Detect which cell encompasses the target text, then output its [X, Y] center coordinate. 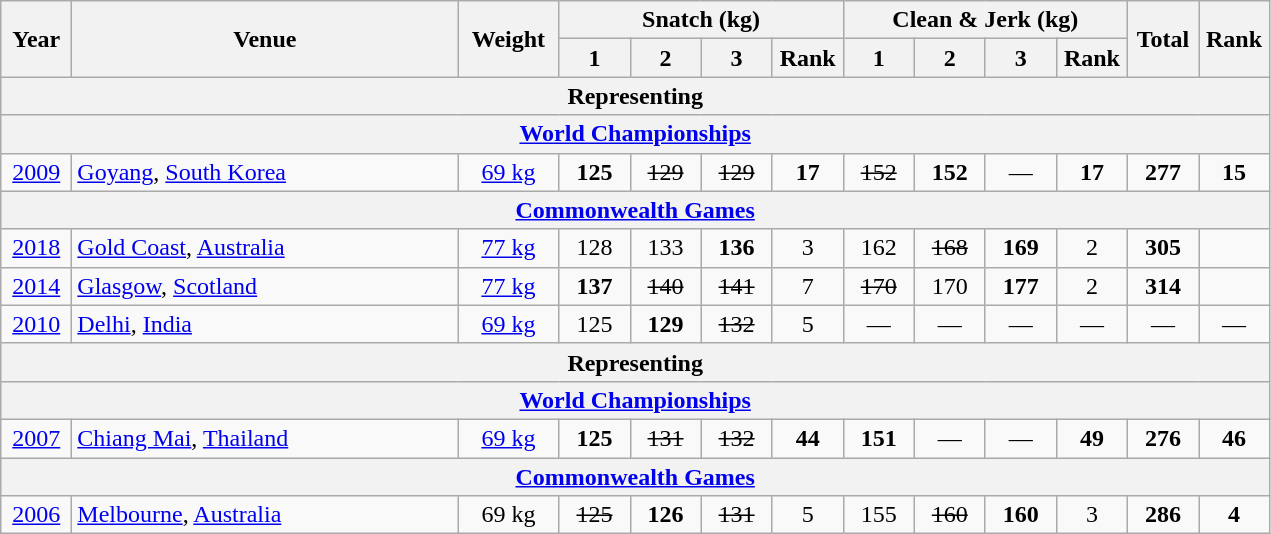
2014 [36, 286]
2007 [36, 438]
Clean & Jerk (kg) [985, 20]
Snatch (kg) [701, 20]
7 [808, 286]
140 [666, 286]
Total [1162, 39]
305 [1162, 248]
141 [736, 286]
169 [1020, 248]
Glasgow, Scotland [265, 286]
2006 [36, 515]
Delhi, India [265, 324]
277 [1162, 172]
Venue [265, 39]
Weight [508, 39]
177 [1020, 286]
2009 [36, 172]
2018 [36, 248]
155 [878, 515]
133 [666, 248]
286 [1162, 515]
15 [1234, 172]
Goyang, South Korea [265, 172]
126 [666, 515]
276 [1162, 438]
49 [1092, 438]
2010 [36, 324]
4 [1234, 515]
Melbourne, Australia [265, 515]
137 [594, 286]
Gold Coast, Australia [265, 248]
168 [950, 248]
151 [878, 438]
44 [808, 438]
128 [594, 248]
Chiang Mai, Thailand [265, 438]
136 [736, 248]
46 [1234, 438]
162 [878, 248]
314 [1162, 286]
Year [36, 39]
